For the text-containing cell, return its midpoint in [x, y] coordinate format. 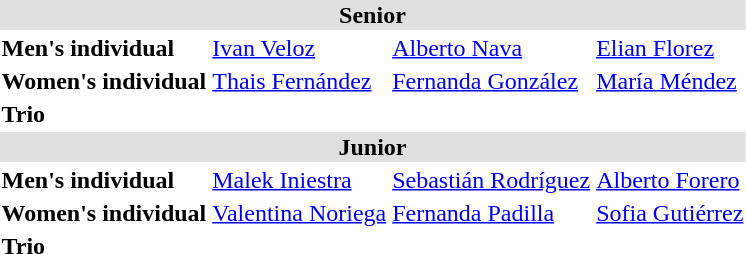
Fernanda González [492, 81]
Senior [372, 15]
María Méndez [670, 81]
Ivan Veloz [300, 48]
Valentina Noriega [300, 213]
Alberto Nava [492, 48]
Sofia Gutiérrez [670, 213]
Elian Florez [670, 48]
Thais Fernández [300, 81]
Alberto Forero [670, 180]
Trio [104, 114]
Malek Iniestra [300, 180]
Junior [372, 147]
Sebastián Rodríguez [492, 180]
Fernanda Padilla [492, 213]
